Search for the cell housing the specified text and yield its [x, y] center coordinate. 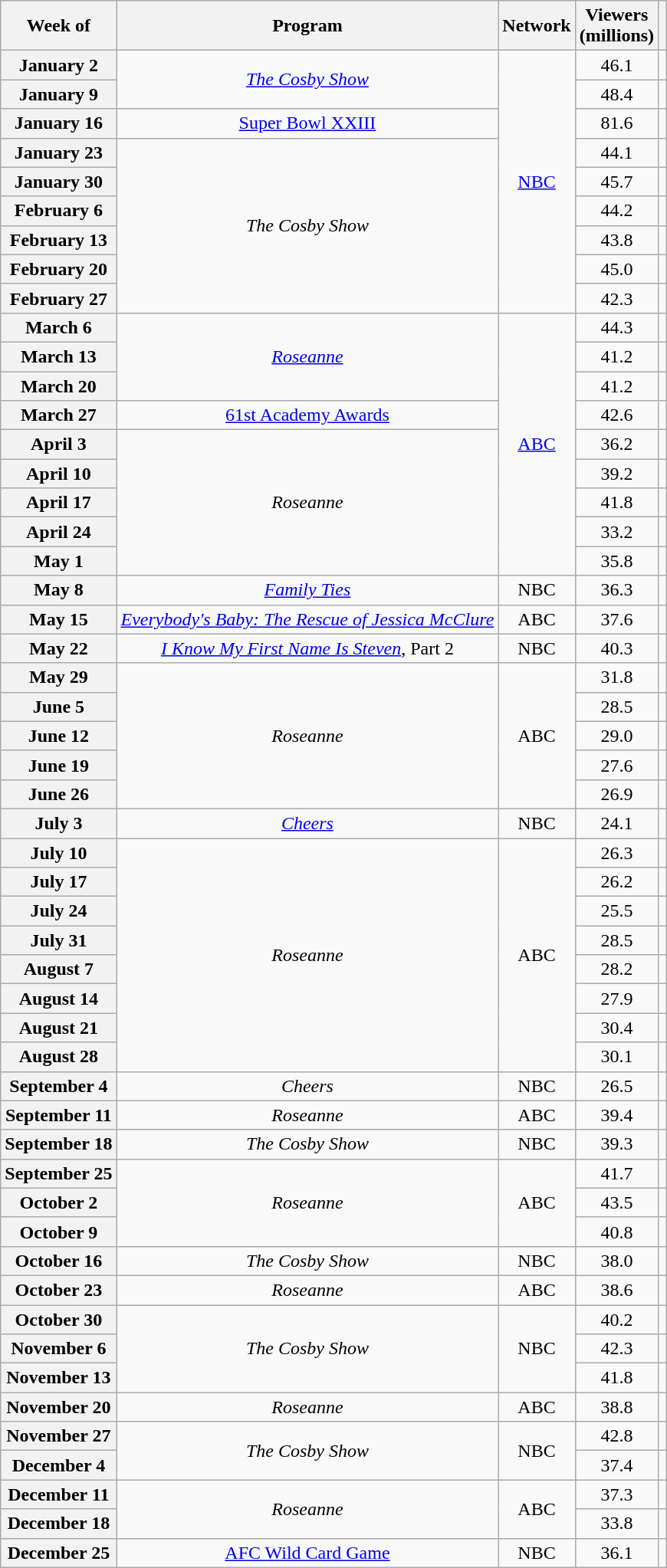
Super Bowl XXIII [307, 123]
39.2 [616, 474]
39.4 [616, 1115]
August 21 [58, 1028]
April 3 [58, 444]
27.6 [616, 765]
AFC Wild Card Game [307, 1553]
March 13 [58, 356]
June 5 [58, 707]
42.6 [616, 415]
36.2 [616, 444]
Network [537, 26]
25.5 [616, 911]
Family Ties [307, 590]
28.2 [616, 969]
April 10 [58, 474]
44.1 [616, 153]
December 18 [58, 1524]
October 23 [58, 1290]
43.5 [616, 1202]
Week of [58, 26]
January 16 [58, 123]
30.1 [616, 1057]
44.2 [616, 211]
36.3 [616, 590]
March 6 [58, 327]
July 24 [58, 911]
43.8 [616, 240]
December 11 [58, 1494]
December 25 [58, 1553]
July 3 [58, 823]
June 26 [58, 794]
May 29 [58, 677]
38.6 [616, 1290]
46.1 [616, 65]
July 10 [58, 853]
Everybody's Baby: The Rescue of Jessica McClure [307, 619]
November 6 [58, 1349]
August 28 [58, 1057]
Program [307, 26]
April 17 [58, 503]
February 27 [58, 298]
April 24 [58, 532]
44.3 [616, 327]
August 7 [58, 969]
41.7 [616, 1173]
45.0 [616, 269]
September 25 [58, 1173]
June 12 [58, 736]
January 9 [58, 94]
31.8 [616, 677]
January 30 [58, 182]
40.2 [616, 1319]
September 11 [58, 1115]
38.8 [616, 1407]
37.6 [616, 619]
July 17 [58, 882]
September 4 [58, 1086]
September 18 [58, 1144]
38.0 [616, 1261]
February 6 [58, 211]
39.3 [616, 1144]
June 19 [58, 765]
May 8 [58, 590]
29.0 [616, 736]
37.3 [616, 1494]
October 9 [58, 1232]
December 4 [58, 1465]
33.8 [616, 1524]
I Know My First Name Is Steven, Part 2 [307, 648]
May 1 [58, 561]
February 20 [58, 269]
48.4 [616, 94]
January 2 [58, 65]
35.8 [616, 561]
45.7 [616, 182]
27.9 [616, 999]
October 16 [58, 1261]
40.3 [616, 648]
January 23 [58, 153]
61st Academy Awards [307, 415]
26.2 [616, 882]
February 13 [58, 240]
37.4 [616, 1465]
24.1 [616, 823]
May 22 [58, 648]
October 30 [58, 1319]
November 13 [58, 1378]
March 20 [58, 385]
26.9 [616, 794]
36.1 [616, 1553]
March 27 [58, 415]
26.5 [616, 1086]
26.3 [616, 853]
33.2 [616, 532]
42.8 [616, 1436]
40.8 [616, 1232]
August 14 [58, 999]
May 15 [58, 619]
July 31 [58, 940]
Viewers(millions) [616, 26]
November 20 [58, 1407]
81.6 [616, 123]
October 2 [58, 1202]
30.4 [616, 1028]
November 27 [58, 1436]
